Provide the (X, Y) coordinate of the cell's center where the given text is located.  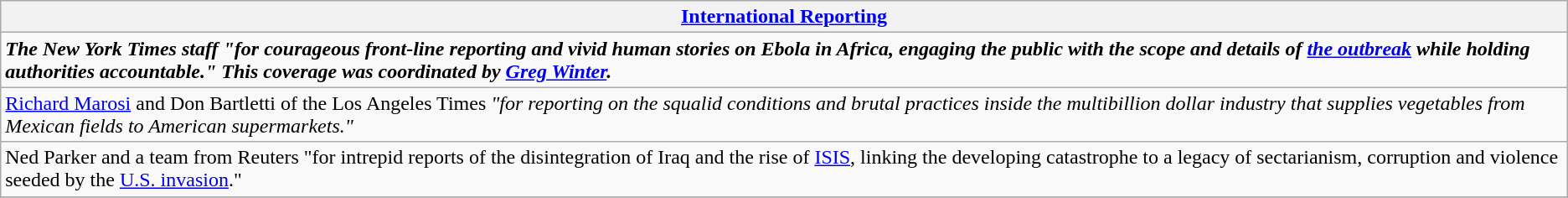
International Reporting (784, 17)
